From the cell containing the given text, extract its center point as [x, y] coordinate. 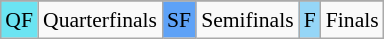
F [310, 20]
Semifinals [247, 20]
Quarterfinals [100, 20]
SF [179, 20]
QF [19, 20]
Finals [352, 20]
